Scan for the cell matching the given text and deliver its [x, y] coordinate at center. 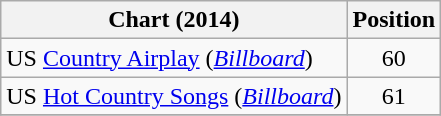
US Country Airplay (Billboard) [174, 58]
60 [394, 58]
61 [394, 96]
US Hot Country Songs (Billboard) [174, 96]
Position [394, 20]
Chart (2014) [174, 20]
